Search for the cell housing the specified text and yield its [x, y] center coordinate. 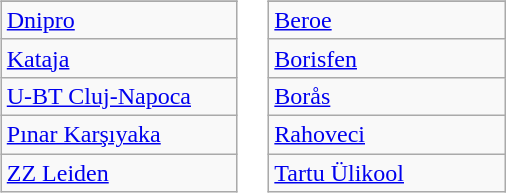
Dnipro [119, 20]
Beroe [387, 20]
Kataja [119, 58]
ZZ Leiden [119, 173]
Borås [387, 96]
Rahoveci [387, 134]
Borisfen [387, 58]
U-BT Cluj-Napoca [119, 96]
Tartu Ülikool [387, 173]
Pınar Karşıyaka [119, 134]
